Search for the cell housing the specified text and yield its [X, Y] center coordinate. 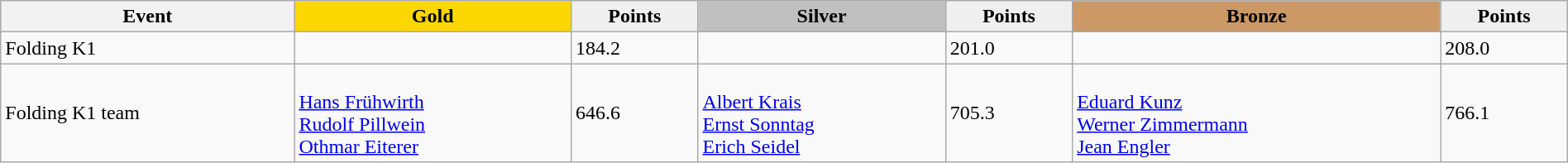
208.0 [1504, 48]
201.0 [1009, 48]
Event [147, 17]
Bronze [1257, 17]
Hans FrühwirthRudolf PillweinOthmar Eiterer [433, 113]
Silver [822, 17]
Folding K1 [147, 48]
Eduard KunzWerner ZimmermannJean Engler [1257, 113]
Folding K1 team [147, 113]
705.3 [1009, 113]
766.1 [1504, 113]
646.6 [635, 113]
Albert KraisErnst SonntagErich Seidel [822, 113]
Gold [433, 17]
184.2 [635, 48]
